For the text-containing cell, return its midpoint in (X, Y) coordinate format. 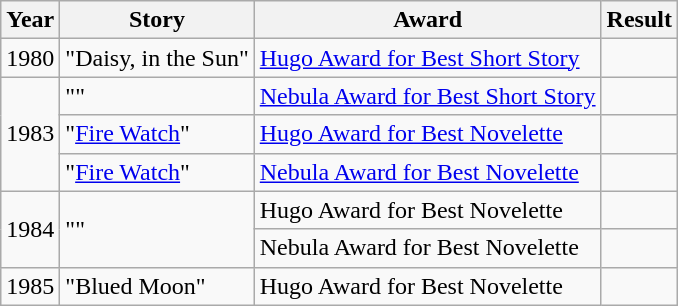
1980 (30, 58)
Hugo Award for Best Short Story (428, 58)
1984 (30, 229)
"Blued Moon" (157, 286)
Award (428, 20)
Year (30, 20)
"Daisy, in the Sun" (157, 58)
1983 (30, 134)
Story (157, 20)
1985 (30, 286)
Nebula Award for Best Short Story (428, 96)
Result (639, 20)
